Capture the cell that displays the provided text and extract its (x, y) central coordinate. 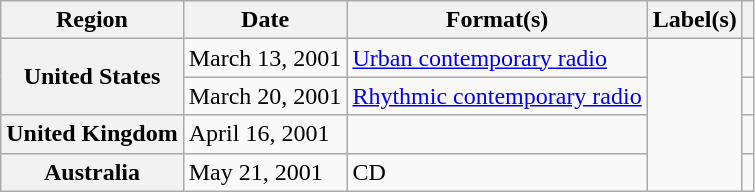
Urban contemporary radio (497, 58)
Rhythmic contemporary radio (497, 96)
March 20, 2001 (265, 96)
Date (265, 20)
United States (92, 77)
Region (92, 20)
Label(s) (694, 20)
March 13, 2001 (265, 58)
Format(s) (497, 20)
Australia (92, 172)
May 21, 2001 (265, 172)
CD (497, 172)
April 16, 2001 (265, 134)
United Kingdom (92, 134)
